Detect which cell encompasses the target text, then output its (X, Y) center coordinate. 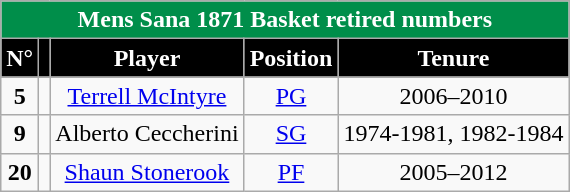
PG (291, 96)
SG (291, 134)
Tenure (454, 58)
Player (147, 58)
Shaun Stonerook (147, 172)
Terrell McIntyre (147, 96)
Mens Sana 1871 Basket retired numbers (285, 20)
2005–2012 (454, 172)
N° (20, 58)
PF (291, 172)
5 (20, 96)
2006–2010 (454, 96)
1974-1981, 1982-1984 (454, 134)
9 (20, 134)
20 (20, 172)
Alberto Ceccherini (147, 134)
Position (291, 58)
